Output the [X, Y] coordinate of the center of the cell containing the given text.  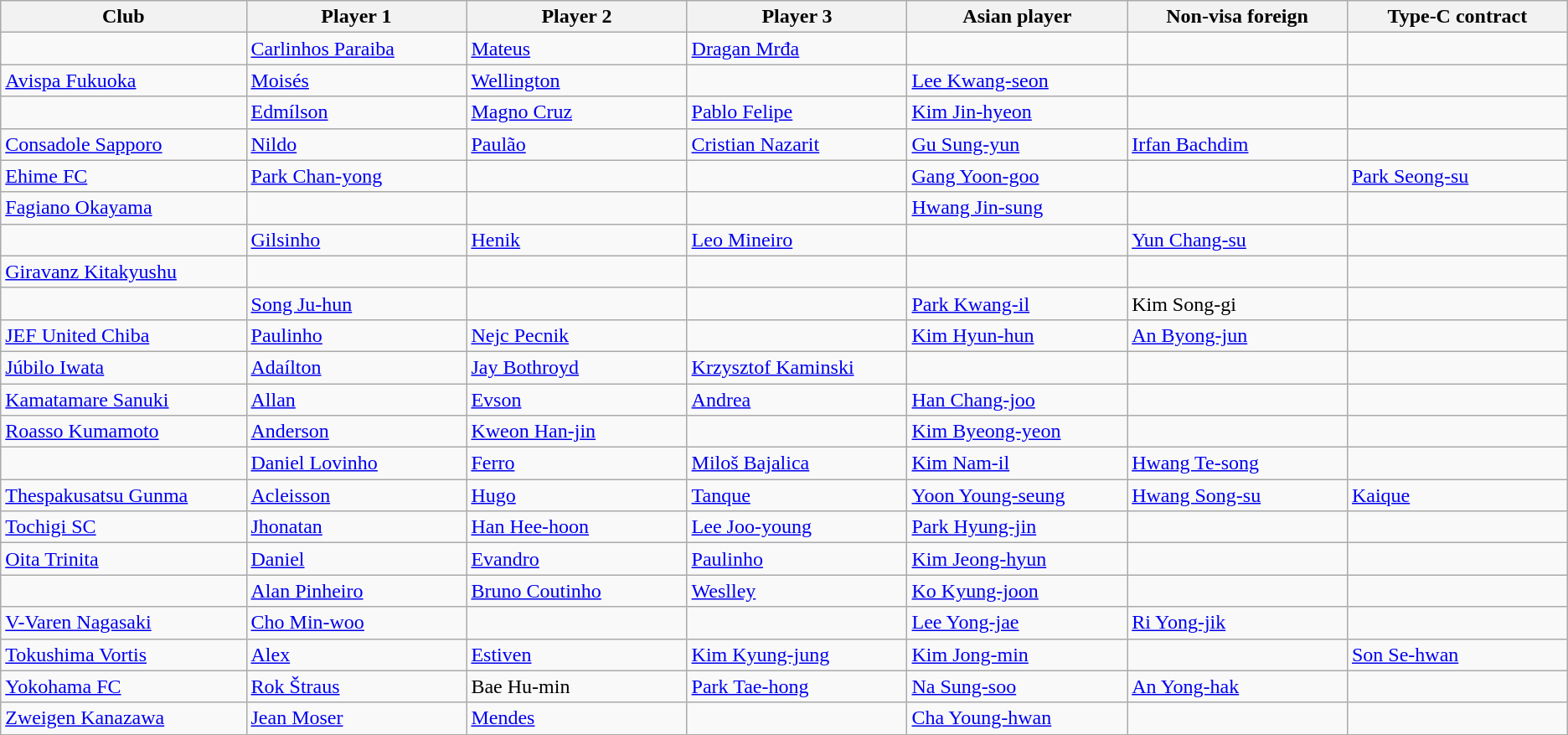
Tokushima Vortis [124, 655]
Ko Kyung-joon [1017, 591]
Giravanz Kitakyushu [124, 272]
Hwang Song-su [1238, 495]
Paulão [576, 144]
Magno Cruz [576, 112]
Allan [357, 400]
Tochigi SC [124, 527]
Jhonatan [357, 527]
Thespakusatsu Gunma [124, 495]
Fagiano Okayama [124, 208]
Kaique [1457, 495]
Han Hee-hoon [576, 527]
Weslley [797, 591]
Evson [576, 400]
Tanque [797, 495]
Carlinhos Paraiba [357, 49]
Park Chan-yong [357, 176]
Ferro [576, 463]
Gilsinho [357, 240]
Non-visa foreign [1238, 17]
Nildo [357, 144]
Yokohama FC [124, 686]
Daniel [357, 559]
JEF United Chiba [124, 335]
Jean Moser [357, 718]
Lee Kwang-seon [1017, 80]
Irfan Bachdim [1238, 144]
Adaílton [357, 367]
Kim Hyun-hun [1017, 335]
Evandro [576, 559]
Player 3 [797, 17]
Moisés [357, 80]
Henik [576, 240]
Estiven [576, 655]
Player 1 [357, 17]
Kim Jin-hyeon [1017, 112]
Kim Byeong-yeon [1017, 432]
An Yong-hak [1238, 686]
Kim Jeong-hyun [1017, 559]
Ehime FC [124, 176]
Zweigen Kanazawa [124, 718]
Jay Bothroyd [576, 367]
Anderson [357, 432]
Hwang Te-song [1238, 463]
Park Tae-hong [797, 686]
Cha Young-hwan [1017, 718]
Dragan Mrđa [797, 49]
Daniel Lovinho [357, 463]
Kamatamare Sanuki [124, 400]
Bae Hu-min [576, 686]
V-Varen Nagasaki [124, 623]
Miloš Bajalica [797, 463]
Roasso Kumamoto [124, 432]
Wellington [576, 80]
Mendes [576, 718]
Song Ju-hun [357, 303]
Club [124, 17]
Gang Yoon-goo [1017, 176]
Type-C contract [1457, 17]
Leo Mineiro [797, 240]
An Byong-jun [1238, 335]
Kim Kyung-jung [797, 655]
Lee Yong-jae [1017, 623]
Hugo [576, 495]
Yun Chang-su [1238, 240]
Park Kwang-il [1017, 303]
Ri Yong-jik [1238, 623]
Kim Song-gi [1238, 303]
Han Chang-joo [1017, 400]
Yoon Young-seung [1017, 495]
Krzysztof Kaminski [797, 367]
Avispa Fukuoka [124, 80]
Alan Pinheiro [357, 591]
Kim Nam-il [1017, 463]
Rok Štraus [357, 686]
Júbilo Iwata [124, 367]
Cristian Nazarit [797, 144]
Kim Jong-min [1017, 655]
Oita Trinita [124, 559]
Nejc Pecnik [576, 335]
Alex [357, 655]
Lee Joo-young [797, 527]
Son Se-hwan [1457, 655]
Park Hyung-jin [1017, 527]
Park Seong-su [1457, 176]
Player 2 [576, 17]
Bruno Coutinho [576, 591]
Edmílson [357, 112]
Pablo Felipe [797, 112]
Hwang Jin-sung [1017, 208]
Asian player [1017, 17]
Andrea [797, 400]
Na Sung-soo [1017, 686]
Gu Sung-yun [1017, 144]
Mateus [576, 49]
Acleisson [357, 495]
Consadole Sapporo [124, 144]
Kweon Han-jin [576, 432]
Cho Min-woo [357, 623]
